Identify which cell holds the provided text, then report its [x, y] central coordinate. 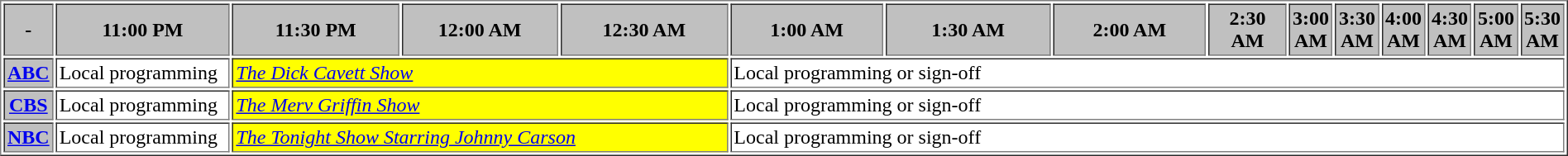
4:30 AM [1449, 30]
CBS [28, 106]
NBC [28, 137]
2:00 AM [1130, 30]
5:00 AM [1495, 30]
3:00 AM [1310, 30]
The Dick Cavett Show [480, 73]
11:30 PM [316, 30]
12:00 AM [480, 30]
1:00 AM [807, 30]
- [28, 30]
ABC [28, 73]
12:30 AM [644, 30]
The Tonight Show Starring Johnny Carson [480, 137]
1:30 AM [968, 30]
2:30 AM [1248, 30]
The Merv Griffin Show [480, 106]
3:30 AM [1356, 30]
11:00 PM [142, 30]
4:00 AM [1403, 30]
5:30 AM [1542, 30]
